Detect which cell encompasses the target text, then output its [x, y] center coordinate. 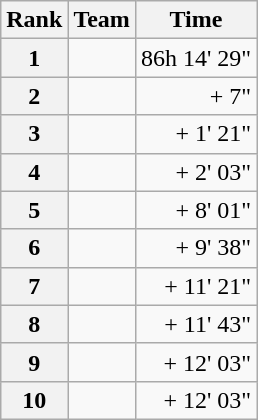
5 [34, 210]
9 [34, 362]
7 [34, 286]
+ 2' 03" [196, 172]
+ 9' 38" [196, 248]
2 [34, 96]
Team [102, 20]
Time [196, 20]
86h 14' 29" [196, 58]
1 [34, 58]
+ 11' 21" [196, 286]
10 [34, 400]
4 [34, 172]
+ 1' 21" [196, 134]
3 [34, 134]
+ 8' 01" [196, 210]
8 [34, 324]
Rank [34, 20]
+ 11' 43" [196, 324]
+ 7" [196, 96]
6 [34, 248]
